Return the [X, Y] coordinate for the center point of the cell that contains the specified text.  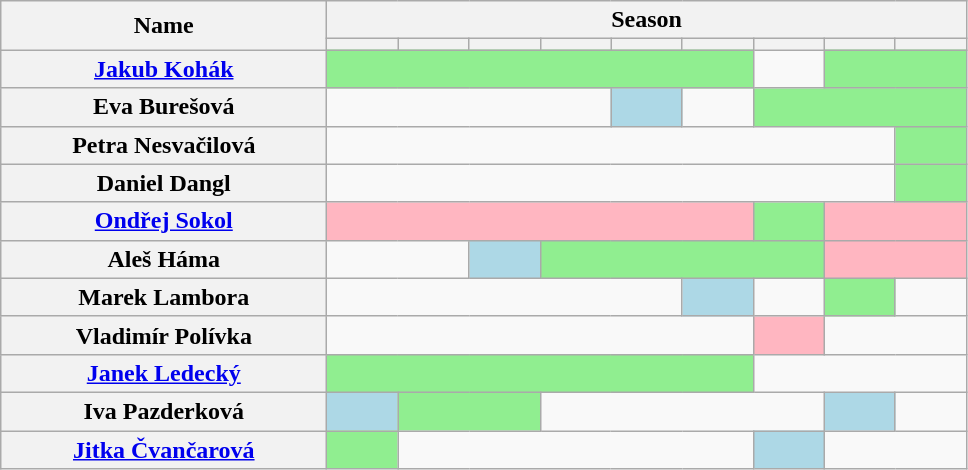
Jitka Čvančarová [164, 449]
Daniel Dangl [164, 183]
Vladimír Polívka [164, 335]
Jakub Kohák [164, 69]
Ondřej Sokol [164, 221]
Aleš Háma [164, 259]
Petra Nesvačilová [164, 145]
Eva Burešová [164, 107]
Marek Lambora [164, 297]
Janek Ledecký [164, 373]
Season [647, 20]
Iva Pazderková [164, 411]
Name [164, 26]
